Detect which cell encompasses the target text, then output its [x, y] center coordinate. 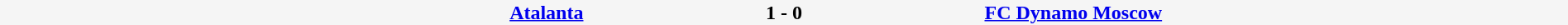
1 - 0 [784, 12]
FC Dynamo Moscow [1275, 12]
Atalanta [293, 12]
